Output the (X, Y) coordinate of the center of the cell containing the given text.  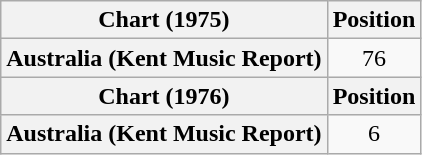
Chart (1976) (164, 96)
Chart (1975) (164, 20)
6 (374, 134)
76 (374, 58)
